Locate the cell with the specified text and output its (x, y) center coordinate. 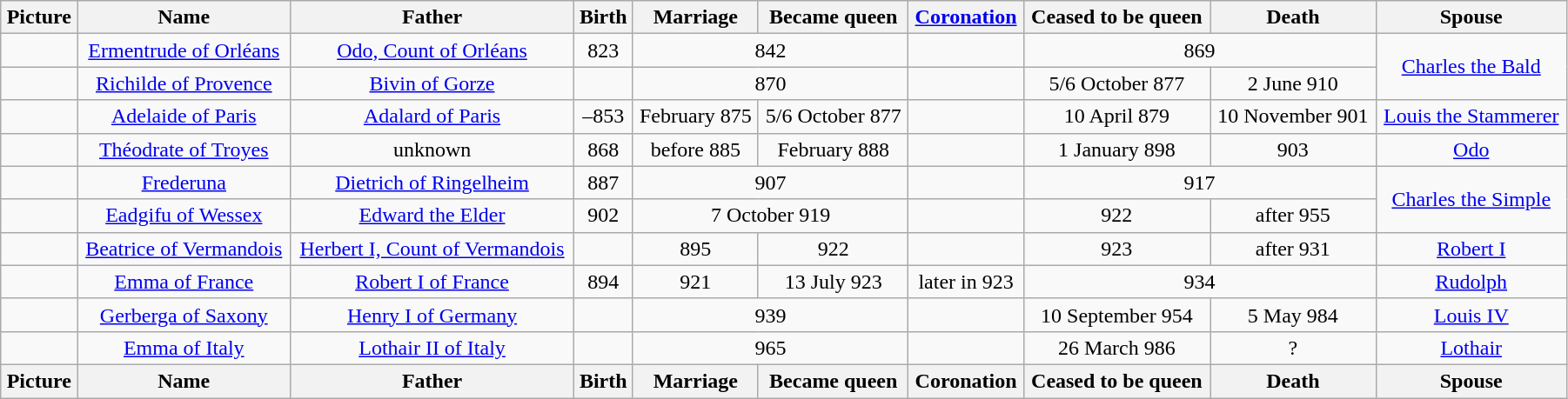
? (1293, 348)
February 888 (833, 150)
–853 (603, 116)
Dietrich of Ringelheim (432, 183)
Frederuna (184, 183)
after 931 (1293, 249)
1 January 898 (1117, 150)
923 (1117, 249)
7 October 919 (771, 216)
917 (1199, 183)
Herbert I, Count of Vermandois (432, 249)
Théodrate of Troyes (184, 150)
13 July 923 (833, 282)
February 875 (695, 116)
Adelaide of Paris (184, 116)
869 (1199, 50)
Emma of France (184, 282)
unknown (432, 150)
Odo, Count of Orléans (432, 50)
before 885 (695, 150)
Louis the Stammerer (1471, 116)
Rudolph (1471, 282)
842 (771, 50)
Robert I of France (432, 282)
894 (603, 282)
868 (603, 150)
Charles the Simple (1471, 199)
965 (771, 348)
Emma of Italy (184, 348)
after 955 (1293, 216)
939 (771, 315)
2 June 910 (1293, 83)
Henry I of Germany (432, 315)
Gerberga of Saxony (184, 315)
887 (603, 183)
5 May 984 (1293, 315)
903 (1293, 150)
870 (771, 83)
Louis IV (1471, 315)
Beatrice of Vermandois (184, 249)
later in 923 (966, 282)
907 (771, 183)
Charles the Bald (1471, 67)
Edward the Elder (432, 216)
10 September 954 (1117, 315)
Lothair (1471, 348)
10 April 879 (1117, 116)
Eadgifu of Wessex (184, 216)
895 (695, 249)
Adalard of Paris (432, 116)
921 (695, 282)
934 (1199, 282)
Ermentrude of Orléans (184, 50)
Lothair II of Italy (432, 348)
Bivin of Gorze (432, 83)
Robert I (1471, 249)
823 (603, 50)
902 (603, 216)
10 November 901 (1293, 116)
26 March 986 (1117, 348)
Richilde of Provence (184, 83)
Odo (1471, 150)
